Search for the cell housing the specified text and yield its (x, y) center coordinate. 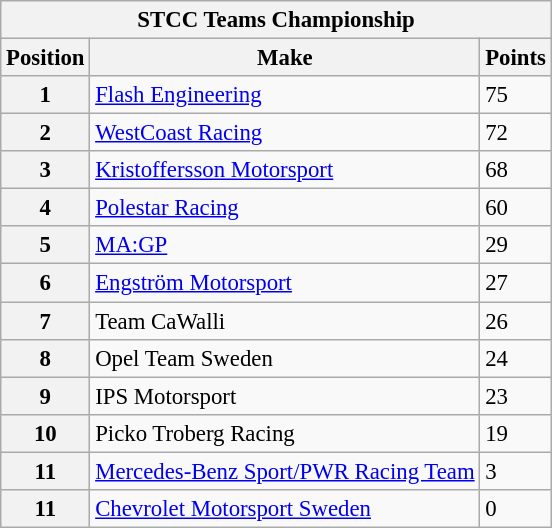
60 (516, 208)
2 (46, 133)
Position (46, 58)
27 (516, 283)
9 (46, 396)
8 (46, 358)
7 (46, 321)
IPS Motorsport (285, 396)
Make (285, 58)
19 (516, 433)
0 (516, 509)
6 (46, 283)
Mercedes-Benz Sport/PWR Racing Team (285, 471)
72 (516, 133)
Engström Motorsport (285, 283)
Chevrolet Motorsport Sweden (285, 509)
Flash Engineering (285, 95)
24 (516, 358)
5 (46, 245)
Points (516, 58)
Picko Troberg Racing (285, 433)
23 (516, 396)
75 (516, 95)
68 (516, 170)
1 (46, 95)
WestCoast Racing (285, 133)
Team CaWalli (285, 321)
Kristoffersson Motorsport (285, 170)
STCC Teams Championship (276, 20)
Polestar Racing (285, 208)
10 (46, 433)
26 (516, 321)
Opel Team Sweden (285, 358)
MA:GP (285, 245)
4 (46, 208)
29 (516, 245)
